Locate the cell with the specified text and output its [x, y] center coordinate. 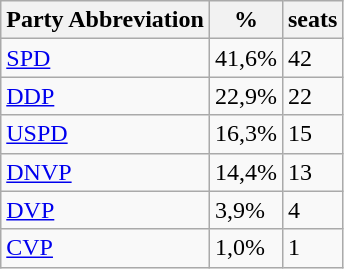
14,4% [246, 172]
CVP [106, 248]
SPD [106, 58]
42 [312, 58]
16,3% [246, 134]
1 [312, 248]
3,9% [246, 210]
41,6% [246, 58]
4 [312, 210]
seats [312, 20]
USPD [106, 134]
DDP [106, 96]
15 [312, 134]
% [246, 20]
13 [312, 172]
1,0% [246, 248]
DVP [106, 210]
DNVP [106, 172]
Party Abbreviation [106, 20]
22,9% [246, 96]
22 [312, 96]
